Search for the cell housing the specified text and yield its [X, Y] center coordinate. 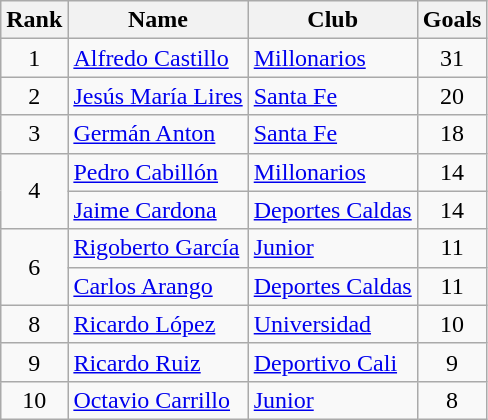
Carlos Arango [158, 286]
Rank [34, 20]
Universidad [332, 324]
1 [34, 58]
Deportivo Cali [332, 362]
4 [34, 191]
Pedro Cabillón [158, 172]
Ricardo López [158, 324]
6 [34, 267]
Germán Anton [158, 134]
2 [34, 96]
31 [452, 58]
Alfredo Castillo [158, 58]
18 [452, 134]
Ricardo Ruiz [158, 362]
Club [332, 20]
Jesús María Lires [158, 96]
20 [452, 96]
Octavio Carrillo [158, 400]
Name [158, 20]
Goals [452, 20]
Rigoberto García [158, 248]
3 [34, 134]
Jaime Cardona [158, 210]
